Find where the given text appears and provide that cell's center as (X, Y) coordinate. 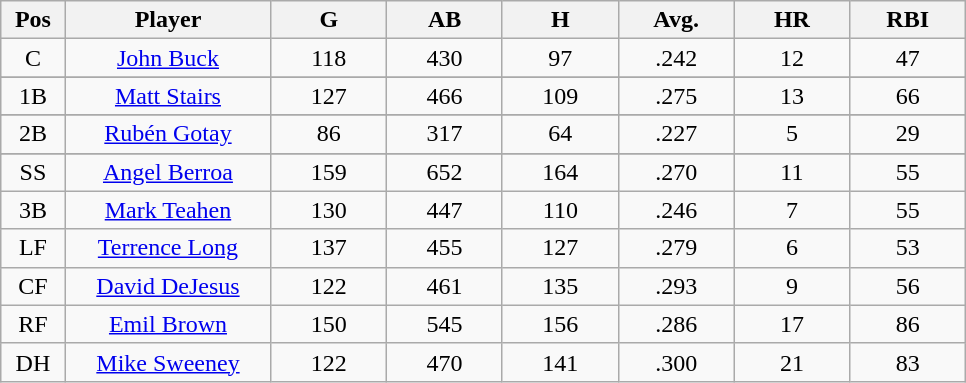
John Buck (168, 58)
110 (560, 210)
9 (792, 286)
5 (792, 134)
430 (445, 58)
C (33, 58)
447 (445, 210)
118 (329, 58)
56 (908, 286)
66 (908, 96)
Mark Teahen (168, 210)
97 (560, 58)
29 (908, 134)
7 (792, 210)
545 (445, 324)
164 (560, 172)
130 (329, 210)
466 (445, 96)
LF (33, 248)
1B (33, 96)
RBI (908, 20)
Mike Sweeney (168, 362)
G (329, 20)
470 (445, 362)
137 (329, 248)
.279 (676, 248)
.246 (676, 210)
159 (329, 172)
Pos (33, 20)
11 (792, 172)
.227 (676, 134)
SS (33, 172)
CF (33, 286)
12 (792, 58)
141 (560, 362)
.286 (676, 324)
AB (445, 20)
Avg. (676, 20)
.300 (676, 362)
2B (33, 134)
17 (792, 324)
David DeJesus (168, 286)
13 (792, 96)
317 (445, 134)
Matt Stairs (168, 96)
H (560, 20)
109 (560, 96)
Terrence Long (168, 248)
6 (792, 248)
53 (908, 248)
21 (792, 362)
652 (445, 172)
Emil Brown (168, 324)
461 (445, 286)
RF (33, 324)
455 (445, 248)
47 (908, 58)
DH (33, 362)
150 (329, 324)
.275 (676, 96)
3B (33, 210)
.242 (676, 58)
.270 (676, 172)
Player (168, 20)
HR (792, 20)
64 (560, 134)
156 (560, 324)
Rubén Gotay (168, 134)
.293 (676, 286)
83 (908, 362)
135 (560, 286)
Angel Berroa (168, 172)
